From the cell containing the given text, extract its center point as (x, y) coordinate. 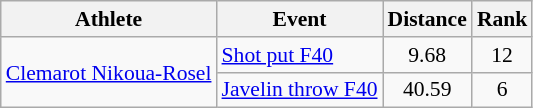
6 (502, 90)
Shot put F40 (300, 55)
Athlete (109, 19)
9.68 (428, 55)
12 (502, 55)
40.59 (428, 90)
Clemarot Nikoua-Rosel (109, 72)
Event (300, 19)
Distance (428, 19)
Javelin throw F40 (300, 90)
Rank (502, 19)
